Scan for the cell matching the given text and deliver its (x, y) coordinate at center. 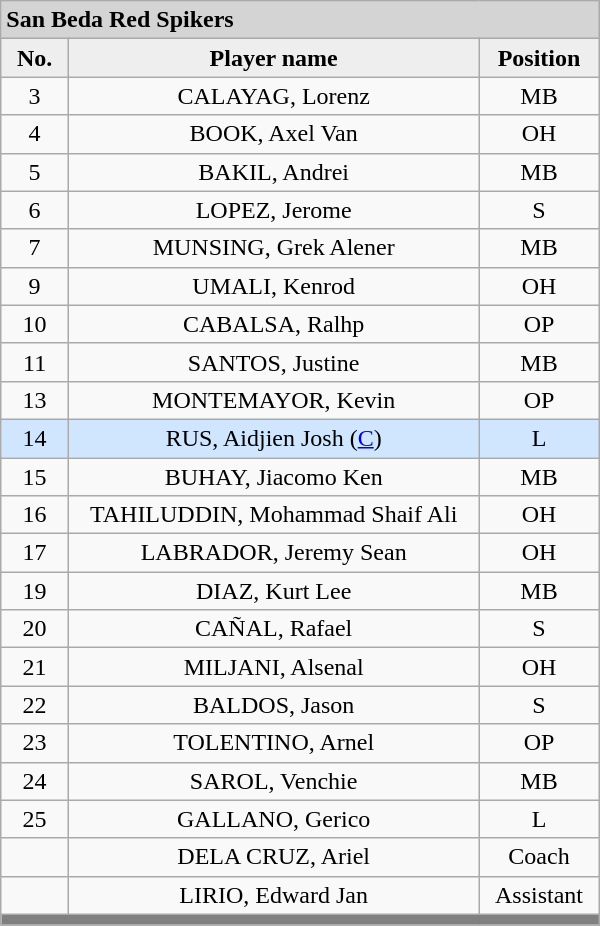
10 (35, 324)
BAKIL, Andrei (274, 172)
17 (35, 553)
UMALI, Kenrod (274, 286)
BALDOS, Jason (274, 705)
MILJANI, Alsenal (274, 667)
Coach (539, 857)
MONTEMAYOR, Kevin (274, 400)
9 (35, 286)
7 (35, 248)
21 (35, 667)
19 (35, 591)
RUS, Aidjien Josh (C) (274, 438)
11 (35, 362)
BUHAY, Jiacomo Ken (274, 477)
LOPEZ, Jerome (274, 210)
TAHILUDDIN, Mohammad Shaif Ali (274, 515)
15 (35, 477)
14 (35, 438)
San Beda Red Spikers (300, 20)
GALLANO, Gerico (274, 819)
TOLENTINO, Arnel (274, 743)
22 (35, 705)
4 (35, 134)
BOOK, Axel Van (274, 134)
25 (35, 819)
CAÑAL, Rafael (274, 629)
CALAYAG, Lorenz (274, 96)
3 (35, 96)
CABALSA, Ralhp (274, 324)
DELA CRUZ, Ariel (274, 857)
6 (35, 210)
13 (35, 400)
23 (35, 743)
No. (35, 58)
DIAZ, Kurt Lee (274, 591)
LABRADOR, Jeremy Sean (274, 553)
LIRIO, Edward Jan (274, 895)
SANTOS, Justine (274, 362)
Position (539, 58)
20 (35, 629)
Player name (274, 58)
MUNSING, Grek Alener (274, 248)
SAROL, Venchie (274, 781)
16 (35, 515)
24 (35, 781)
Assistant (539, 895)
5 (35, 172)
